Extract the (X, Y) coordinate from the center of the cell holding the provided text.  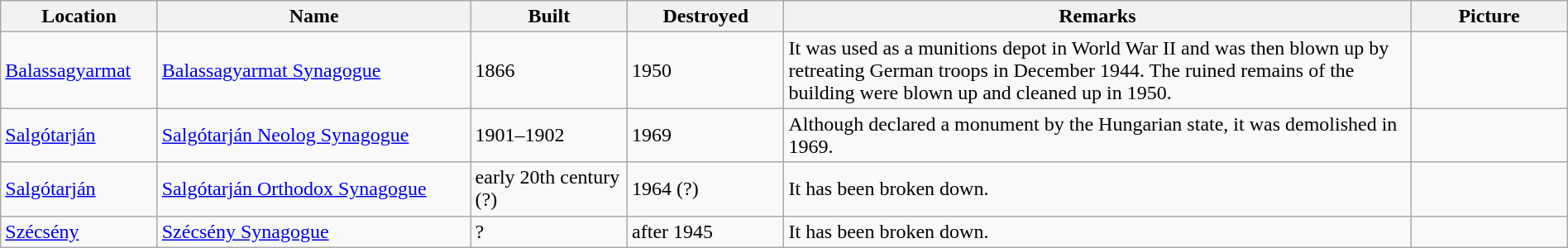
Balassagyarmat (79, 70)
Szécsény Synagogue (314, 231)
Although declared a monument by the Hungarian state, it was demolished in 1969. (1097, 136)
Remarks (1097, 17)
Location (79, 17)
early 20th century (?) (549, 188)
? (549, 231)
Name (314, 17)
Salgótarján Orthodox Synagogue (314, 188)
Picture (1489, 17)
Built (549, 17)
1950 (706, 70)
after 1945 (706, 231)
1866 (549, 70)
1969 (706, 136)
1964 (?) (706, 188)
Destroyed (706, 17)
Balassagyarmat Synagogue (314, 70)
Szécsény (79, 231)
Salgótarján Neolog Synagogue (314, 136)
1901–1902 (549, 136)
